Scan for the cell matching the given text and deliver its [X, Y] coordinate at center. 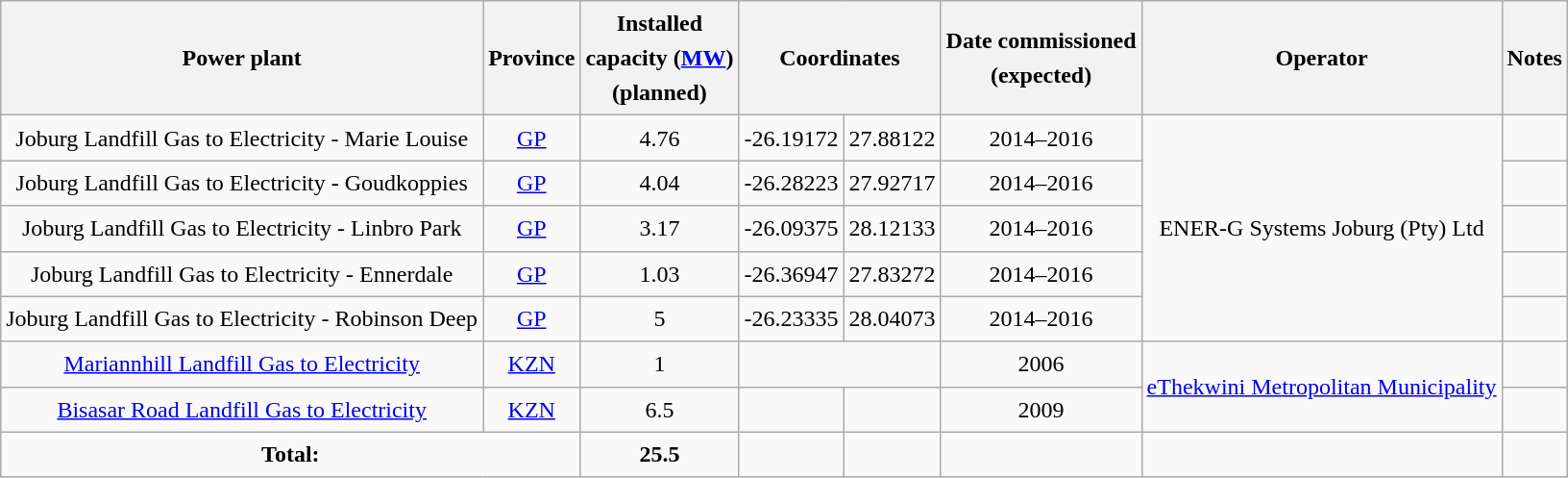
2009 [1041, 410]
Joburg Landfill Gas to Electricity - Robinson Deep [242, 319]
Operator [1322, 58]
6.5 [659, 410]
3.17 [659, 229]
Power plant [242, 58]
5 [659, 319]
27.83272 [892, 273]
Installedcapacity (MW)(planned) [659, 58]
Date commissioned(expected) [1041, 58]
-26.19172 [792, 138]
-26.23335 [792, 319]
-26.28223 [792, 183]
4.76 [659, 138]
Notes [1534, 58]
-26.36947 [792, 273]
28.12133 [892, 229]
Total: [290, 454]
1.03 [659, 273]
Bisasar Road Landfill Gas to Electricity [242, 410]
25.5 [659, 454]
1 [659, 364]
27.88122 [892, 138]
Coordinates [840, 58]
ENER-G Systems Joburg (Pty) Ltd [1322, 229]
28.04073 [892, 319]
-26.09375 [792, 229]
27.92717 [892, 183]
Mariannhill Landfill Gas to Electricity [242, 364]
Province [532, 58]
Joburg Landfill Gas to Electricity - Ennerdale [242, 273]
eThekwini Metropolitan Municipality [1322, 387]
Joburg Landfill Gas to Electricity - Linbro Park [242, 229]
Joburg Landfill Gas to Electricity - Marie Louise [242, 138]
Joburg Landfill Gas to Electricity - Goudkoppies [242, 183]
2006 [1041, 364]
4.04 [659, 183]
